Capture the cell that displays the provided text and extract its (x, y) central coordinate. 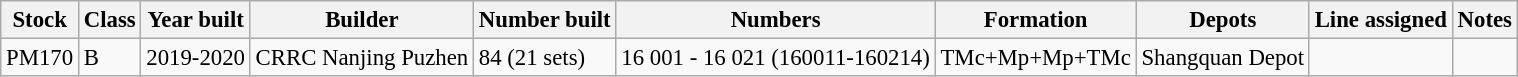
16 001 - 16 021 (160011-160214) (776, 58)
Number built (545, 20)
TMc+Mp+Mp+TMc (1036, 58)
PM170 (40, 58)
Formation (1036, 20)
CRRC Nanjing Puzhen (362, 58)
Builder (362, 20)
2019-2020 (196, 58)
Class (110, 20)
Notes (1484, 20)
Depots (1222, 20)
84 (21 sets) (545, 58)
Line assigned (1380, 20)
Stock (40, 20)
Year built (196, 20)
Shangquan Depot (1222, 58)
B (110, 58)
Numbers (776, 20)
